Return the (X, Y) coordinate for the center point of the cell that contains the specified text.  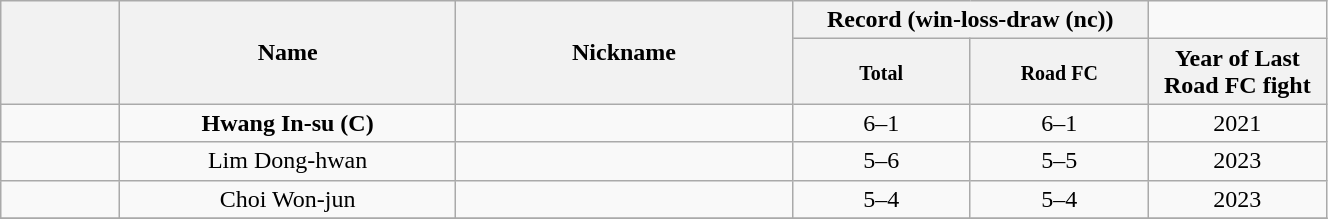
2021 (1237, 123)
Hwang In-su (C) (287, 123)
Name (287, 52)
Road FC (1059, 72)
5–5 (1059, 161)
Choi Won-jun (287, 199)
Year of Last Road FC fight (1237, 72)
5–6 (881, 161)
Record (win-loss-draw (nc)) (970, 20)
Total (881, 72)
Nickname (624, 52)
Lim Dong-hwan (287, 161)
